For the text-containing cell, return its midpoint in (X, Y) coordinate format. 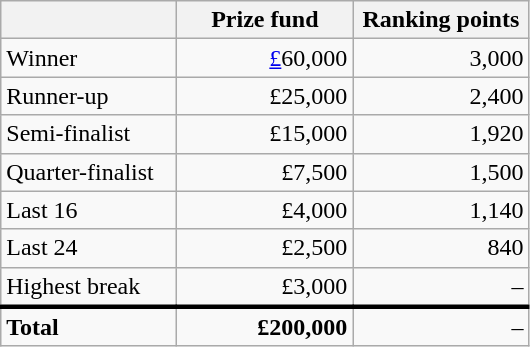
£60,000 (265, 58)
Semi-finalist (89, 134)
Last 24 (89, 248)
Highest break (89, 287)
£4,000 (265, 210)
£7,500 (265, 172)
Runner-up (89, 96)
£3,000 (265, 287)
1,140 (441, 210)
Prize fund (265, 20)
3,000 (441, 58)
£15,000 (265, 134)
1,500 (441, 172)
Quarter-finalist (89, 172)
Total (89, 327)
2,400 (441, 96)
£200,000 (265, 327)
£2,500 (265, 248)
1,920 (441, 134)
Ranking points (441, 20)
£25,000 (265, 96)
Last 16 (89, 210)
840 (441, 248)
Winner (89, 58)
